From the cell containing the given text, extract its center point as (X, Y) coordinate. 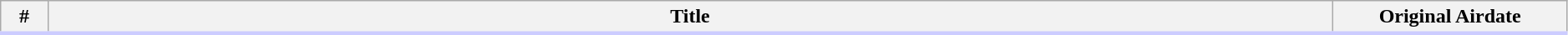
# (24, 17)
Original Airdate (1450, 17)
Title (690, 17)
